Pinpoint the cell where the given text exists, returning its [X, Y] midpoint coordinate. 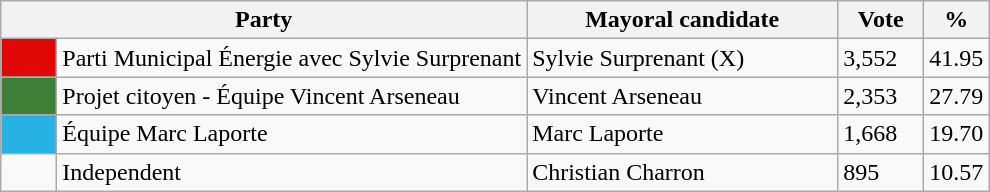
Sylvie Surprenant (X) [682, 58]
Équipe Marc Laporte [292, 134]
2,353 [881, 96]
Vincent Arseneau [682, 96]
Party [264, 20]
Christian Charron [682, 172]
Independent [292, 172]
27.79 [956, 96]
Vote [881, 20]
% [956, 20]
3,552 [881, 58]
Projet citoyen - Équipe Vincent Arseneau [292, 96]
Marc Laporte [682, 134]
10.57 [956, 172]
41.95 [956, 58]
Mayoral candidate [682, 20]
19.70 [956, 134]
Parti Municipal Énergie avec Sylvie Surprenant [292, 58]
1,668 [881, 134]
895 [881, 172]
